Find where the given text appears and provide that cell's center as (x, y) coordinate. 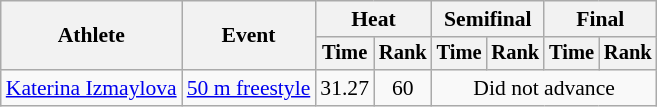
Athlete (92, 36)
Heat (373, 19)
Katerina Izmaylova (92, 88)
Final (600, 19)
Did not advance (544, 88)
60 (403, 88)
50 m freestyle (249, 88)
Event (249, 36)
Semifinal (488, 19)
31.27 (344, 88)
